Scan for the cell matching the given text and deliver its (x, y) coordinate at center. 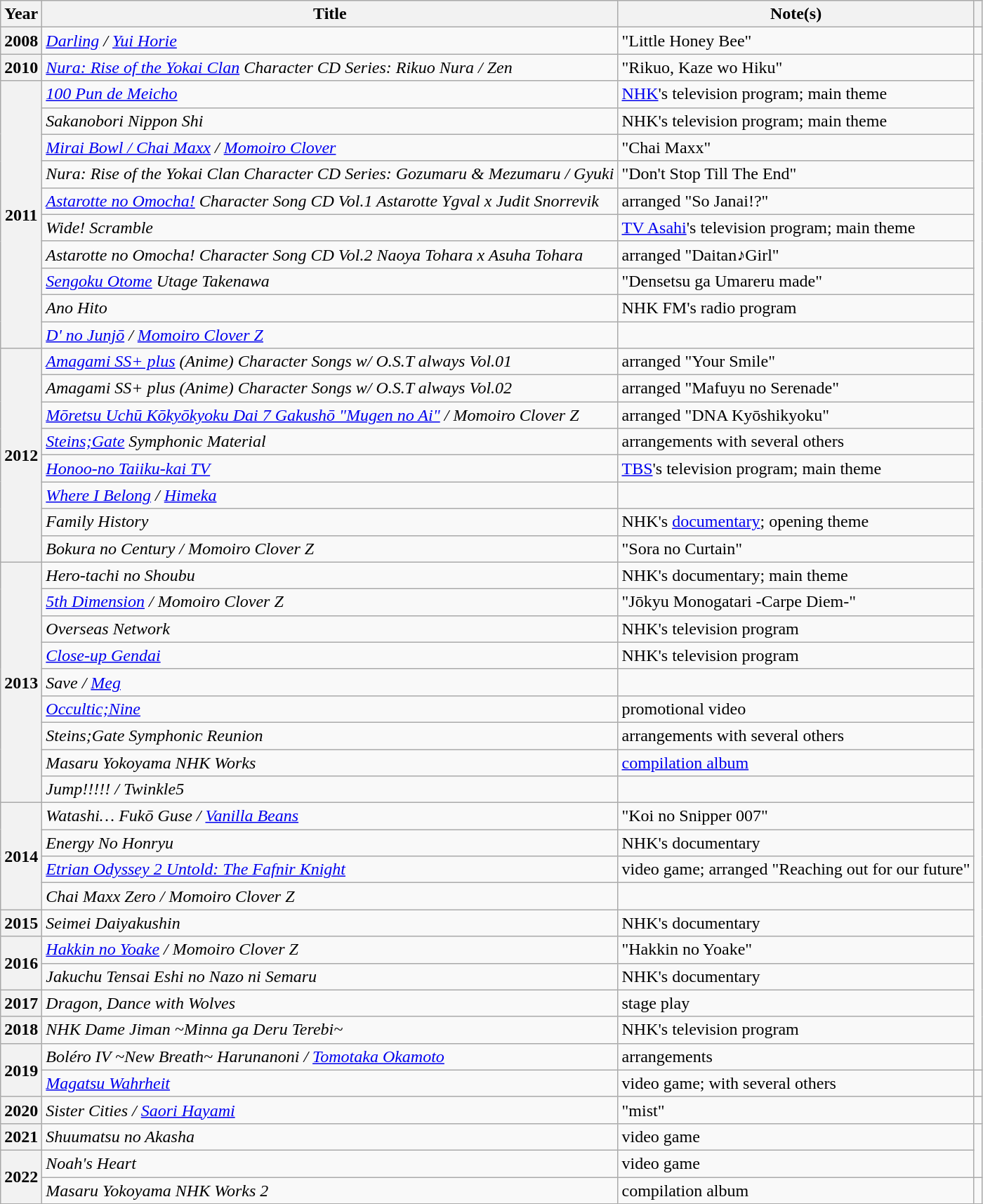
2022 (21, 1177)
Energy No Honryu (330, 843)
Nura: Rise of the Yokai Clan Character CD Series: Gozumaru & Mezumaru / Gyuki (330, 174)
Dragon, Dance with Wolves (330, 1003)
arranged "DNA Kyōshikyoku" (796, 415)
2015 (21, 923)
Close-up Gendai (330, 655)
2016 (21, 963)
Noah's Heart (330, 1163)
arranged "Your Smile" (796, 362)
Masaru Yokoyama NHK Works 2 (330, 1191)
Save / Meg (330, 682)
Nura: Rise of the Yokai Clan Character CD Series: Rikuo Nura / Zen (330, 67)
Sengoku Otome Utage Takenawa (330, 281)
Amagami SS+ plus (Anime) Character Songs w/ O.S.T always Vol.02 (330, 388)
2010 (21, 67)
Family History (330, 522)
Chai Maxx Zero / Momoiro Clover Z (330, 896)
2017 (21, 1003)
NHK FM's radio program (796, 308)
"Hakkin no Yoake" (796, 950)
Year (21, 14)
"Jōkyu Monogatari -Carpe Diem-" (796, 602)
Steins;Gate Symphonic Material (330, 442)
Bokura no Century / Momoiro Clover Z (330, 549)
Darling / Yui Horie (330, 41)
"Densetsu ga Umareru made" (796, 281)
Occultic;Nine (330, 709)
Magatsu Wahrheit (330, 1083)
Hakkin no Yoake / Momoiro Clover Z (330, 950)
Sakanobori Nippon Shi (330, 121)
TBS's television program; main theme (796, 469)
Shuumatsu no Akasha (330, 1137)
"Don't Stop Till The End" (796, 174)
"mist" (796, 1110)
"Little Honey Bee" (796, 41)
Steins;Gate Symphonic Reunion (330, 735)
Mōretsu Uchū Kōkyōkyoku Dai 7 Gakushō "Mugen no Ai" / Momoiro Clover Z (330, 415)
"Koi no Snipper 007" (796, 816)
D' no Junjō / Momoiro Clover Z (330, 335)
2013 (21, 683)
5th Dimension / Momoiro Clover Z (330, 602)
arranged "Daitan♪Girl" (796, 254)
2019 (21, 1070)
NHK's documentary; opening theme (796, 522)
Seimei Daiyakushin (330, 923)
Hero-tachi no Shoubu (330, 575)
Etrian Odyssey 2 Untold: The Fafnir Knight (330, 870)
Where I Belong / Himeka (330, 495)
stage play (796, 1003)
"Chai Maxx" (796, 148)
Ano Hito (330, 308)
Jakuchu Tensai Eshi no Nazo ni Semaru (330, 976)
NHK Dame Jiman ~Minna ga Deru Terebi~ (330, 1030)
video game; arranged "Reaching out for our future" (796, 870)
2011 (21, 215)
Astarotte no Omocha! Character Song CD Vol.1 Astarotte Ygval x Judit Snorrevik (330, 201)
Masaru Yokoyama NHK Works (330, 762)
2008 (21, 41)
2014 (21, 856)
Sister Cities / Saori Hayami (330, 1110)
"Rikuo, Kaze wo Hiku" (796, 67)
2020 (21, 1110)
promotional video (796, 709)
arranged "So Janai!?" (796, 201)
2021 (21, 1137)
arranged "Mafuyu no Serenade" (796, 388)
Wide! Scramble (330, 228)
Boléro IV ~New Breath~ Harunanoni / Tomotaka Okamoto (330, 1056)
NHK's documentary; main theme (796, 575)
Jump!!!!! / Twinkle5 (330, 790)
Amagami SS+ plus (Anime) Character Songs w/ O.S.T always Vol.01 (330, 362)
Title (330, 14)
Watashi… Fukō Guse / Vanilla Beans (330, 816)
100 Pun de Meicho (330, 94)
2012 (21, 455)
Note(s) (796, 14)
Overseas Network (330, 629)
Mirai Bowl / Chai Maxx / Momoiro Clover (330, 148)
TV Asahi's television program; main theme (796, 228)
video game; with several others (796, 1083)
Astarotte no Omocha! Character Song CD Vol.2 Naoya Tohara x Asuha Tohara (330, 254)
arrangements (796, 1056)
2018 (21, 1030)
"Sora no Curtain" (796, 549)
Honoo-no Taiiku-kai TV (330, 469)
